Detect which cell encompasses the target text, then output its (X, Y) center coordinate. 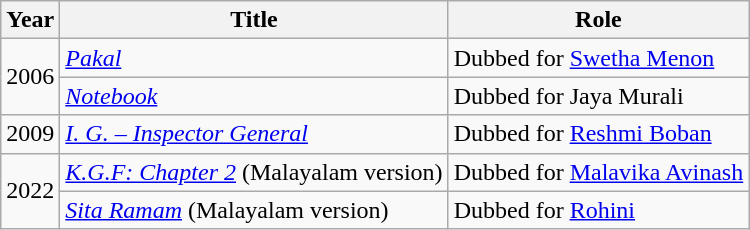
Dubbed for Swetha Menon (598, 58)
2009 (30, 134)
Sita Ramam (Malayalam version) (254, 210)
Role (598, 20)
Year (30, 20)
Dubbed for Rohini (598, 210)
Notebook (254, 96)
Pakal (254, 58)
2006 (30, 77)
K.G.F: Chapter 2 (Malayalam version) (254, 172)
I. G. – Inspector General (254, 134)
Title (254, 20)
Dubbed for Malavika Avinash (598, 172)
Dubbed for Jaya Murali (598, 96)
Dubbed for Reshmi Boban (598, 134)
2022 (30, 191)
